Search for the cell housing the specified text and yield its [X, Y] center coordinate. 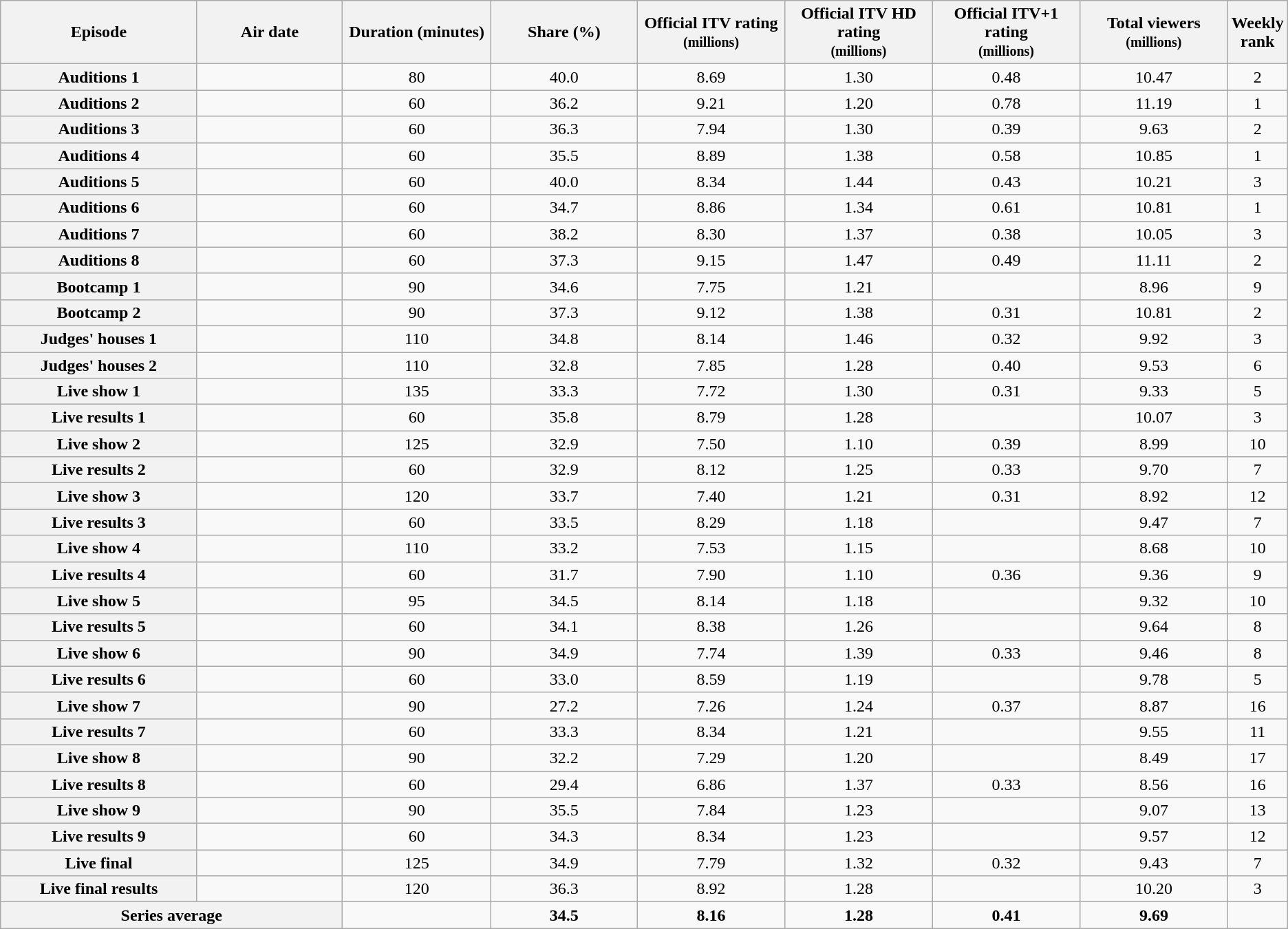
Live show 2 [99, 444]
Judges' houses 1 [99, 339]
Official ITV rating(millions) [711, 32]
0.58 [1006, 156]
9.46 [1154, 653]
7.84 [711, 811]
9.92 [1154, 339]
8.12 [711, 470]
7.50 [711, 444]
9.07 [1154, 811]
34.8 [564, 339]
8.16 [711, 915]
27.2 [564, 705]
7.94 [711, 129]
Auditions 4 [99, 156]
Judges' houses 2 [99, 365]
36.2 [564, 103]
0.40 [1006, 365]
Live show 7 [99, 705]
Live show 6 [99, 653]
8.86 [711, 208]
8.69 [711, 77]
0.78 [1006, 103]
9.63 [1154, 129]
10.47 [1154, 77]
Live results 1 [99, 418]
0.49 [1006, 260]
8.79 [711, 418]
9.33 [1154, 392]
Live show 3 [99, 496]
7.72 [711, 392]
10.07 [1154, 418]
Live final results [99, 889]
38.2 [564, 234]
8.30 [711, 234]
Total viewers(millions) [1154, 32]
Auditions 7 [99, 234]
Live show 5 [99, 601]
95 [417, 601]
34.1 [564, 627]
Auditions 5 [99, 182]
Duration (minutes) [417, 32]
33.0 [564, 679]
Episode [99, 32]
Live results 5 [99, 627]
Live results 9 [99, 837]
7.79 [711, 863]
8.29 [711, 522]
Air date [270, 32]
Official ITV HD rating(millions) [859, 32]
9.15 [711, 260]
1.15 [859, 548]
7.29 [711, 758]
Weekly rank [1258, 32]
135 [417, 392]
Live results 2 [99, 470]
8.87 [1154, 705]
0.61 [1006, 208]
13 [1258, 811]
1.47 [859, 260]
9.12 [711, 312]
0.48 [1006, 77]
1.26 [859, 627]
10.20 [1154, 889]
9.78 [1154, 679]
8.99 [1154, 444]
Auditions 3 [99, 129]
Live show 9 [99, 811]
Auditions 8 [99, 260]
0.37 [1006, 705]
0.41 [1006, 915]
Auditions 2 [99, 103]
Official ITV+1 rating(millions) [1006, 32]
Bootcamp 1 [99, 286]
11 [1258, 732]
7.90 [711, 575]
1.25 [859, 470]
33.2 [564, 548]
Live results 4 [99, 575]
7.85 [711, 365]
8.56 [1154, 784]
7.75 [711, 286]
Series average [172, 915]
Live final [99, 863]
33.5 [564, 522]
1.46 [859, 339]
0.36 [1006, 575]
9.70 [1154, 470]
1.24 [859, 705]
8.38 [711, 627]
9.36 [1154, 575]
Live show 4 [99, 548]
9.43 [1154, 863]
9.57 [1154, 837]
1.44 [859, 182]
35.8 [564, 418]
1.39 [859, 653]
7.74 [711, 653]
80 [417, 77]
8.59 [711, 679]
9.69 [1154, 915]
9.53 [1154, 365]
8.96 [1154, 286]
Auditions 1 [99, 77]
32.8 [564, 365]
31.7 [564, 575]
10.21 [1154, 182]
8.89 [711, 156]
0.43 [1006, 182]
Live results 7 [99, 732]
17 [1258, 758]
34.7 [564, 208]
Live results 6 [99, 679]
9.64 [1154, 627]
8.68 [1154, 548]
Live results 3 [99, 522]
6 [1258, 365]
1.34 [859, 208]
33.7 [564, 496]
10.85 [1154, 156]
1.19 [859, 679]
Live results 8 [99, 784]
9.21 [711, 103]
Live show 8 [99, 758]
34.3 [564, 837]
0.38 [1006, 234]
32.2 [564, 758]
11.19 [1154, 103]
9.32 [1154, 601]
9.47 [1154, 522]
7.53 [711, 548]
Share (%) [564, 32]
Live show 1 [99, 392]
10.05 [1154, 234]
Bootcamp 2 [99, 312]
1.32 [859, 863]
11.11 [1154, 260]
7.26 [711, 705]
8.49 [1154, 758]
Auditions 6 [99, 208]
9.55 [1154, 732]
7.40 [711, 496]
29.4 [564, 784]
6.86 [711, 784]
34.6 [564, 286]
